Search for the cell housing the specified text and yield its [X, Y] center coordinate. 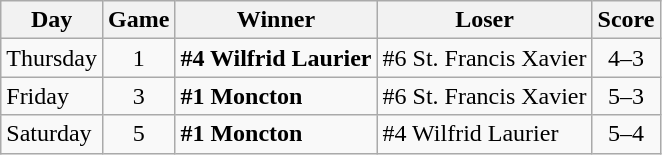
Winner [276, 20]
Thursday [52, 58]
4–3 [626, 58]
Saturday [52, 134]
Game [138, 20]
5 [138, 134]
5–4 [626, 134]
Day [52, 20]
Loser [484, 20]
Friday [52, 96]
5–3 [626, 96]
Score [626, 20]
3 [138, 96]
1 [138, 58]
